Detect which cell encompasses the target text, then output its [x, y] center coordinate. 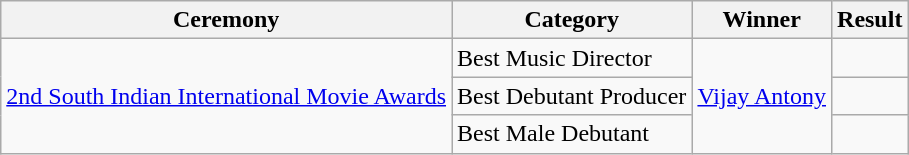
Best Debutant Producer [572, 96]
2nd South Indian International Movie Awards [226, 96]
Best Male Debutant [572, 134]
Ceremony [226, 20]
Result [870, 20]
Best Music Director [572, 58]
Vijay Antony [762, 96]
Winner [762, 20]
Category [572, 20]
